Extract the [x, y] coordinate from the center of the cell holding the provided text.  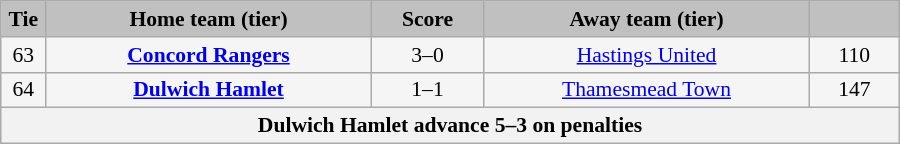
147 [854, 90]
3–0 [427, 55]
Dulwich Hamlet advance 5–3 on penalties [450, 126]
Dulwich Hamlet [209, 90]
Score [427, 19]
64 [24, 90]
1–1 [427, 90]
Tie [24, 19]
Home team (tier) [209, 19]
63 [24, 55]
Thamesmead Town [647, 90]
Concord Rangers [209, 55]
110 [854, 55]
Hastings United [647, 55]
Away team (tier) [647, 19]
